For the text-containing cell, return its midpoint in [x, y] coordinate format. 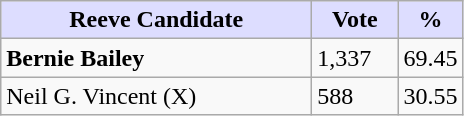
1,337 [355, 58]
Neil G. Vincent (X) [156, 96]
588 [355, 96]
Bernie Bailey [156, 58]
69.45 [430, 58]
% [430, 20]
30.55 [430, 96]
Vote [355, 20]
Reeve Candidate [156, 20]
